From the cell containing the given text, extract its center point as [X, Y] coordinate. 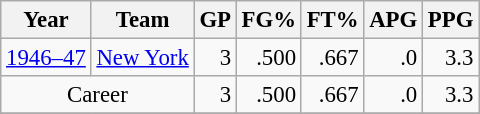
New York [142, 58]
Team [142, 20]
Career [98, 95]
FT% [332, 20]
1946–47 [46, 58]
Year [46, 20]
PPG [451, 20]
FG% [268, 20]
APG [394, 20]
GP [215, 20]
